Pinpoint the cell where the given text exists, returning its (X, Y) midpoint coordinate. 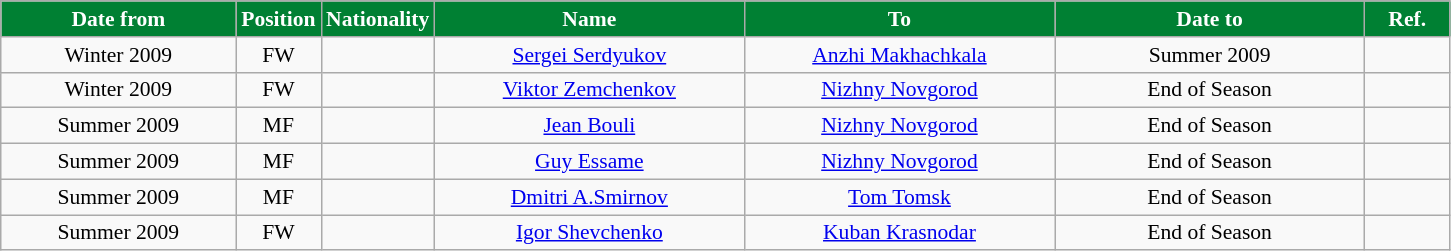
Viktor Zemchenkov (589, 90)
Ref. (1408, 19)
Igor Shevchenko (589, 233)
Guy Essame (589, 162)
Dmitri A.Smirnov (589, 197)
To (899, 19)
Kuban Krasnodar (899, 233)
Anzhi Makhachkala (899, 55)
Tom Tomsk (899, 197)
Jean Bouli (589, 126)
Date to (1210, 19)
Sergei Serdyukov (589, 55)
Date from (118, 19)
Name (589, 19)
Position (278, 19)
Nationality (378, 19)
